Locate the cell with the specified text and output its (x, y) center coordinate. 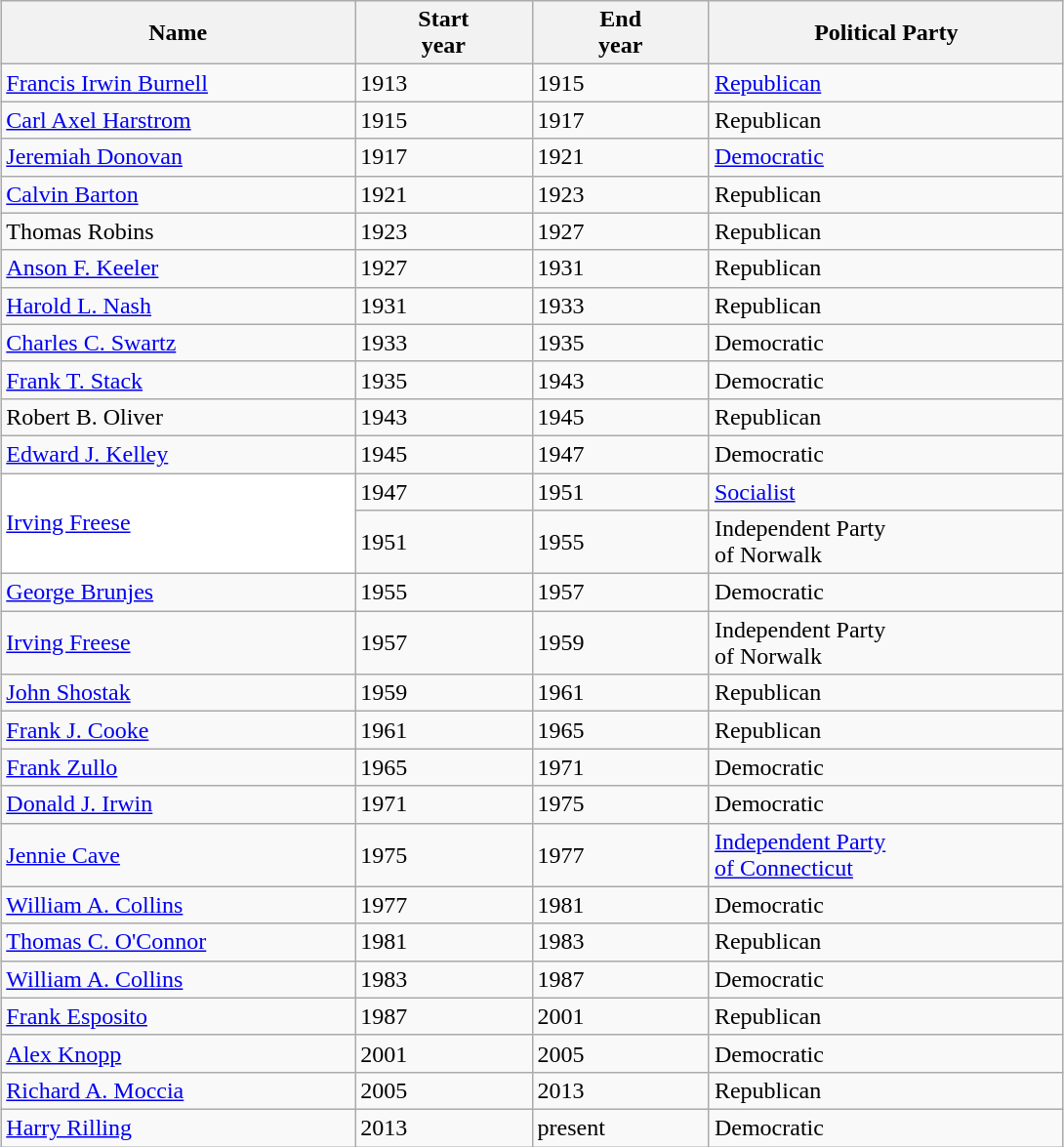
Charles C. Swartz (178, 343)
Harry Rilling (178, 1127)
Thomas Robins (178, 231)
Name (178, 33)
Frank T. Stack (178, 380)
Frank J. Cooke (178, 730)
Endyear (621, 33)
John Shostak (178, 693)
Donald J. Irwin (178, 804)
Frank Esposito (178, 1016)
Socialist (886, 491)
George Brunjes (178, 593)
Richard A. Moccia (178, 1090)
Carl Axel Harstrom (178, 120)
Thomas C. O'Connor (178, 942)
Anson F. Keeler (178, 268)
Harold L. Nash (178, 306)
Political Party (886, 33)
Edward J. Kelley (178, 454)
Robert B. Oliver (178, 417)
Francis Irwin Burnell (178, 83)
Frank Zullo (178, 767)
1913 (443, 83)
Alex Knopp (178, 1053)
present (621, 1127)
Jeremiah Donovan (178, 157)
Jennie Cave (178, 855)
Independent Party of Connecticut (886, 855)
Startyear (443, 33)
Calvin Barton (178, 194)
